For the text-containing cell, return its midpoint in (x, y) coordinate format. 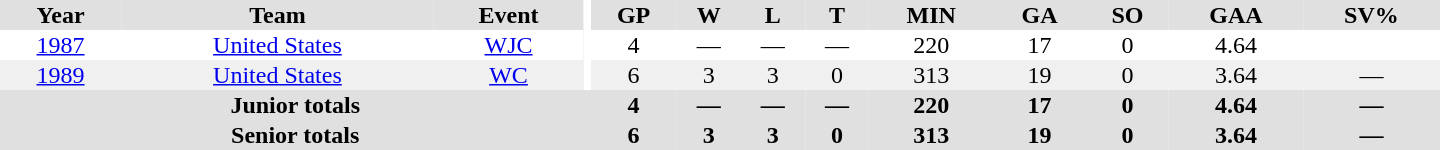
Team (278, 15)
GAA (1236, 15)
Year (60, 15)
T (837, 15)
WC (509, 75)
1987 (60, 45)
W (709, 15)
Senior totals (295, 135)
1989 (60, 75)
WJC (509, 45)
SV% (1372, 15)
MIN (931, 15)
Event (509, 15)
GP (633, 15)
GA (1040, 15)
SO (1128, 15)
Junior totals (295, 105)
L (773, 15)
